Pinpoint the cell where the given text exists, returning its [X, Y] midpoint coordinate. 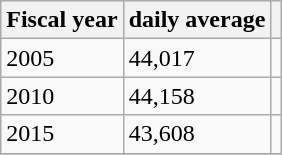
2010 [62, 96]
2015 [62, 134]
daily average [197, 20]
44,017 [197, 58]
2005 [62, 58]
44,158 [197, 96]
Fiscal year [62, 20]
43,608 [197, 134]
